Capture the cell that displays the provided text and extract its [X, Y] central coordinate. 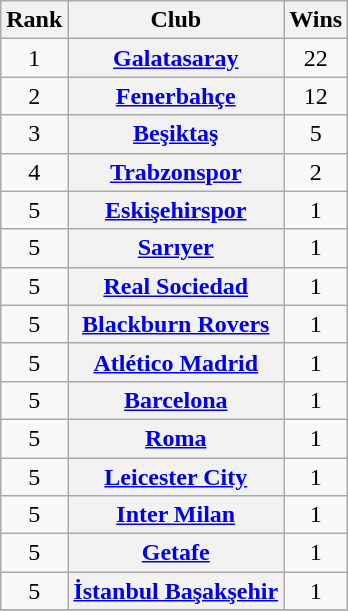
Wins [316, 20]
Rank [34, 20]
3 [34, 134]
Fenerbahçe [176, 96]
Galatasaray [176, 58]
4 [34, 172]
Beşiktaş [176, 134]
Getafe [176, 553]
Inter Milan [176, 515]
Eskişehirspor [176, 210]
Barcelona [176, 400]
Leicester City [176, 477]
Atlético Madrid [176, 362]
Sarıyer [176, 248]
12 [316, 96]
Roma [176, 438]
Blackburn Rovers [176, 324]
Trabzonspor [176, 172]
Club [176, 20]
Real Sociedad [176, 286]
22 [316, 58]
İstanbul Başakşehir [176, 591]
